Locate the cell with the specified text and output its [X, Y] center coordinate. 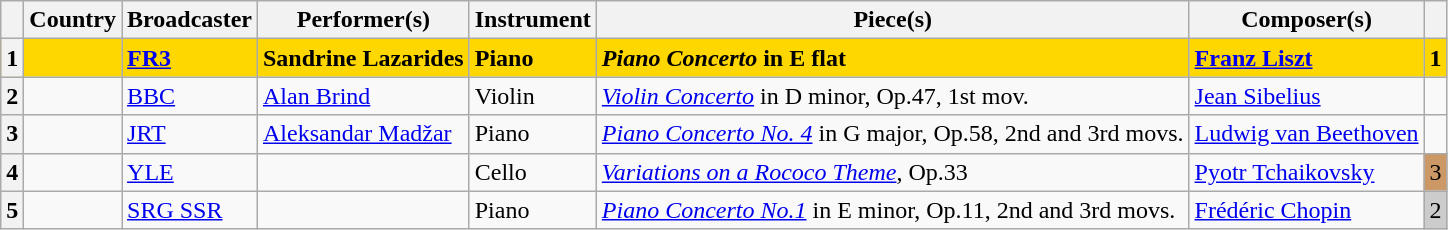
Franz Liszt [1306, 58]
Piano Concerto No. 4 in G major, Op.58, 2nd and 3rd movs. [892, 134]
Cello [532, 172]
JRT [190, 134]
Composer(s) [1306, 20]
Aleksandar Madžar [363, 134]
Piano Concerto in E flat [892, 58]
BBC [190, 96]
Jean Sibelius [1306, 96]
Country [73, 20]
FR3 [190, 58]
Frédéric Chopin [1306, 210]
Ludwig van Beethoven [1306, 134]
SRG SSR [190, 210]
Violin Concerto in D minor, Op.47, 1st mov. [892, 96]
YLE [190, 172]
Performer(s) [363, 20]
Pyotr Tchaikovsky [1306, 172]
Sandrine Lazarides [363, 58]
Instrument [532, 20]
Variations on a Rococo Theme, Op.33 [892, 172]
Violin [532, 96]
4 [12, 172]
5 [12, 210]
Piano Concerto No.1 in E minor, Op.11, 2nd and 3rd movs. [892, 210]
Alan Brind [363, 96]
Piece(s) [892, 20]
Broadcaster [190, 20]
